Identify which cell holds the provided text, then report its [X, Y] central coordinate. 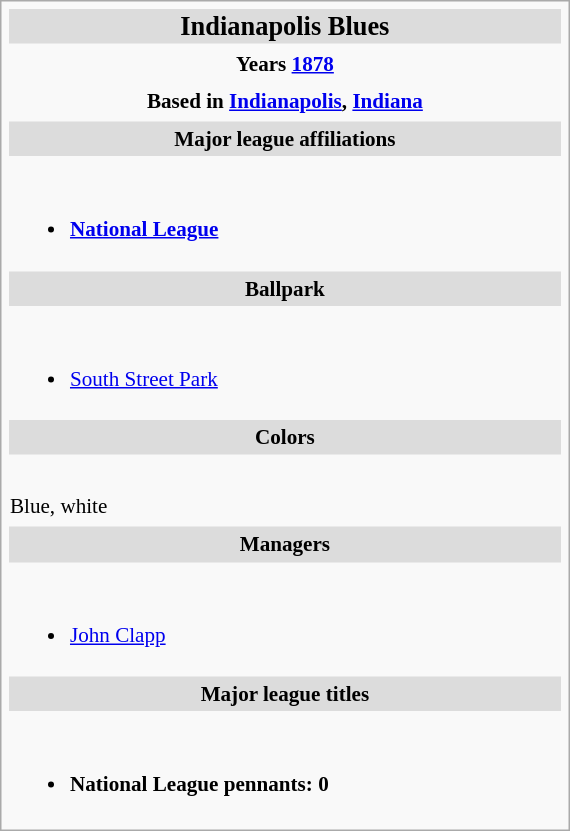
Major league affiliations [284, 140]
National League pennants: 0 [284, 768]
South Street Park [284, 364]
Colors [284, 438]
National League [284, 214]
Blue, white [284, 491]
John Clapp [284, 620]
Managers [284, 544]
Based in Indianapolis, Indiana [284, 102]
Years 1878 [284, 64]
Ballpark [284, 288]
Indianapolis Blues [284, 26]
Major league titles [284, 694]
